Locate the cell with the specified text and output its [X, Y] center coordinate. 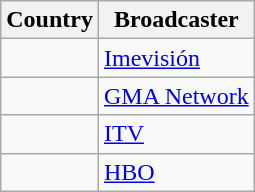
Broadcaster [176, 20]
ITV [176, 134]
Imevisión [176, 58]
HBO [176, 172]
GMA Network [176, 96]
Country [50, 20]
